Locate the cell with the specified text and output its (x, y) center coordinate. 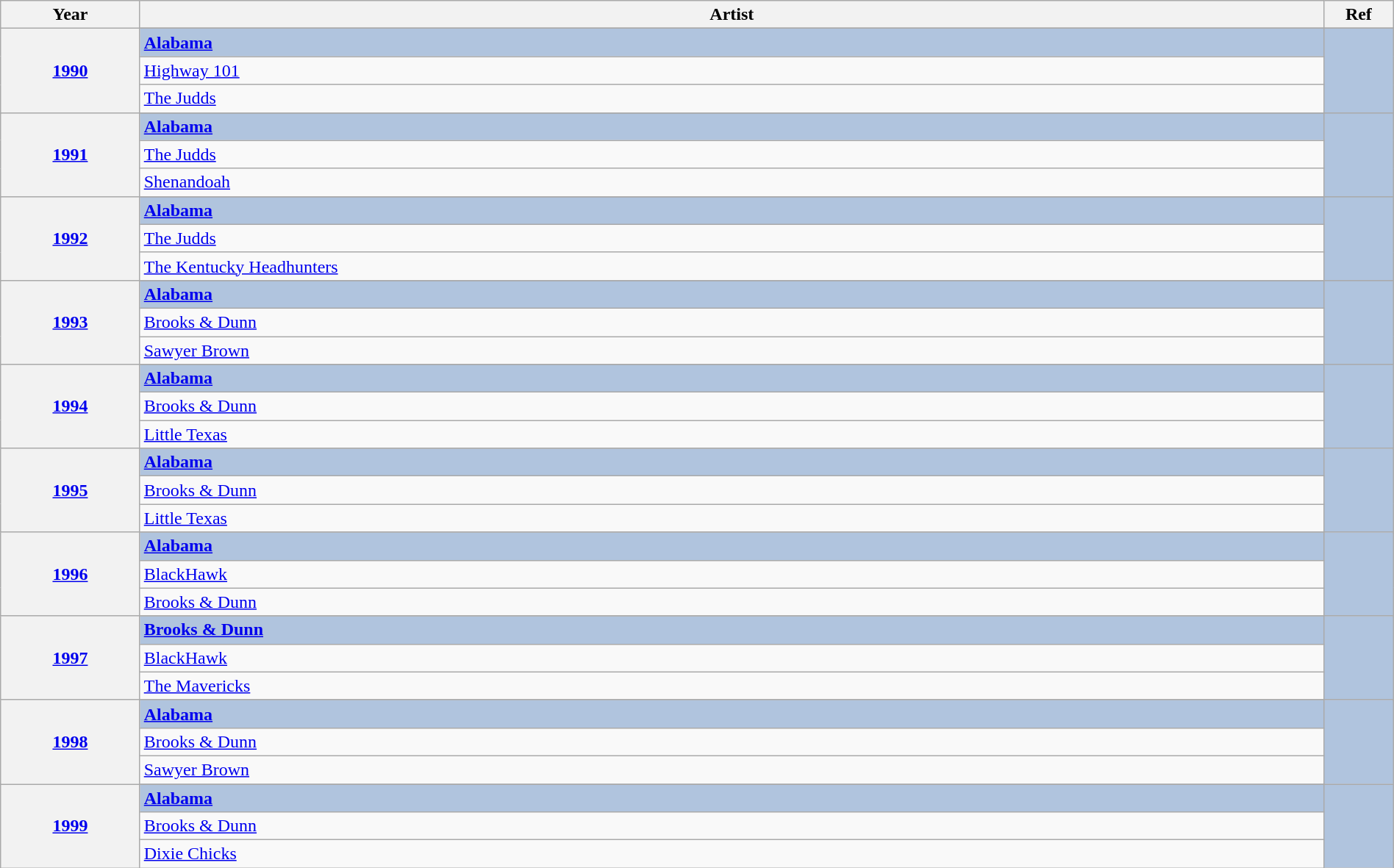
1996 (71, 574)
1998 (71, 742)
Year (71, 15)
1995 (71, 490)
1992 (71, 238)
The Kentucky Headhunters (732, 266)
1991 (71, 154)
The Mavericks (732, 686)
1997 (71, 658)
Dixie Chicks (732, 854)
1990 (71, 71)
1993 (71, 322)
1994 (71, 406)
Artist (732, 15)
Highway 101 (732, 71)
Ref (1359, 15)
1999 (71, 825)
Shenandoah (732, 182)
